Scan for the cell matching the given text and deliver its [x, y] coordinate at center. 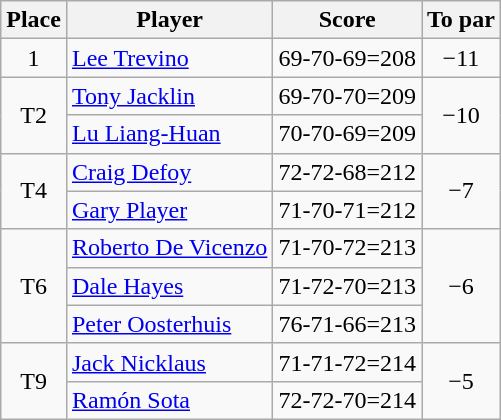
Roberto De Vicenzo [169, 248]
−6 [462, 286]
71-71-72=214 [348, 362]
Player [169, 20]
T6 [34, 286]
T2 [34, 115]
Craig Defoy [169, 172]
Ramón Sota [169, 400]
Score [348, 20]
Tony Jacklin [169, 96]
Lu Liang-Huan [169, 134]
−5 [462, 381]
Dale Hayes [169, 286]
−10 [462, 115]
1 [34, 58]
−7 [462, 191]
76-71-66=213 [348, 324]
72-72-70=214 [348, 400]
−11 [462, 58]
Jack Nicklaus [169, 362]
69-70-70=209 [348, 96]
71-70-72=213 [348, 248]
Place [34, 20]
Peter Oosterhuis [169, 324]
72-72-68=212 [348, 172]
T4 [34, 191]
69-70-69=208 [348, 58]
71-72-70=213 [348, 286]
71-70-71=212 [348, 210]
70-70-69=209 [348, 134]
Lee Trevino [169, 58]
To par [462, 20]
T9 [34, 381]
Gary Player [169, 210]
